Return [X, Y] of the center of cell containing provided text 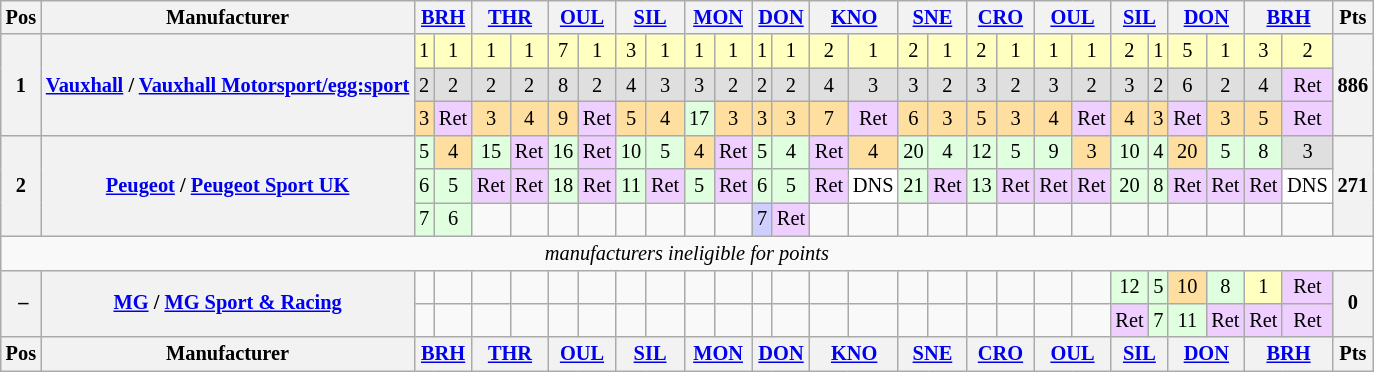
21 [913, 186]
Peugeot / Peugeot Sport UK [228, 186]
17 [699, 118]
0 [1353, 304]
Vauxhall / Vauxhall Motorsport/egg:sport [228, 84]
manufacturers ineligible for points [687, 253]
18 [563, 186]
MG / MG Sport & Racing [228, 304]
– [21, 304]
13 [981, 186]
15 [491, 152]
886 [1353, 84]
16 [563, 152]
271 [1353, 186]
